Capture the cell that displays the provided text and extract its (X, Y) central coordinate. 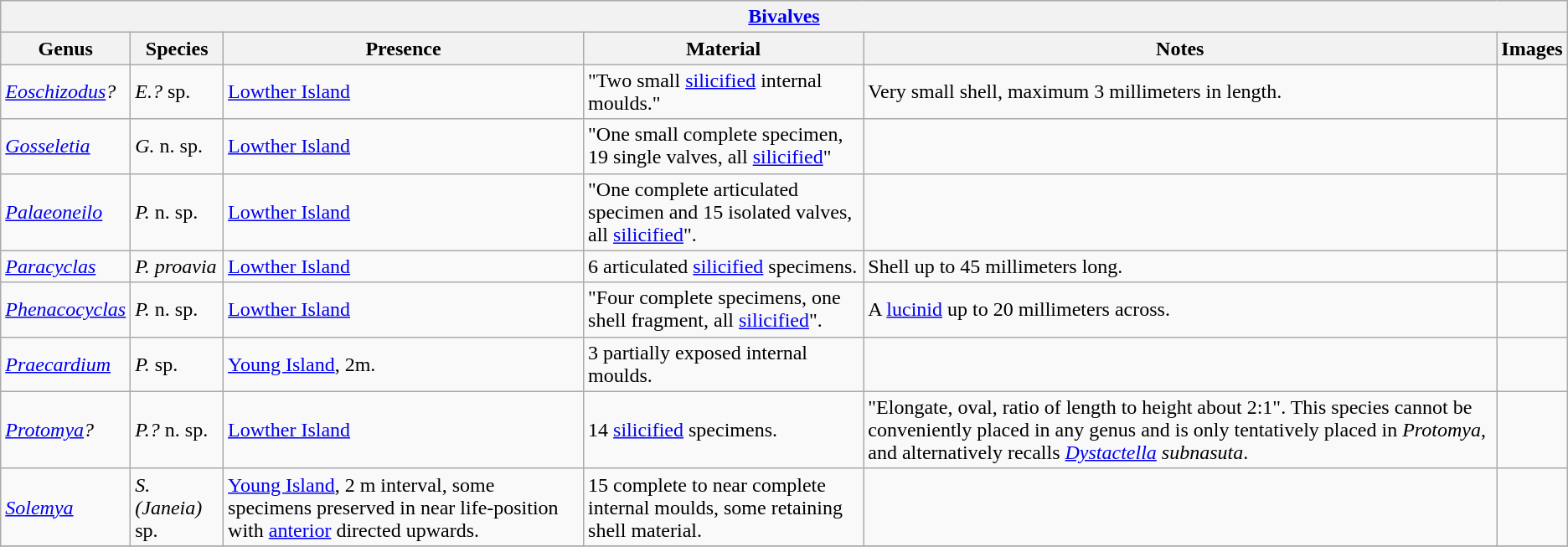
A lucinid up to 20 millimeters across. (1180, 310)
Phenacocyclas (65, 310)
P.? n. sp. (178, 430)
E.? sp. (178, 92)
Genus (65, 49)
Material (724, 49)
Very small shell, maximum 3 millimeters in length. (1180, 92)
"One complete articulated specimen and 15 isolated valves, all silicified". (724, 212)
"One small complete specimen, 19 single valves, all silicified" (724, 146)
Shell up to 45 millimeters long. (1180, 266)
Young Island, 2m. (404, 364)
Paracyclas (65, 266)
14 silicified specimens. (724, 430)
15 complete to near complete internal moulds, some retaining shell material. (724, 507)
Praecardium (65, 364)
Protomya? (65, 430)
3 partially exposed internal moulds. (724, 364)
Images (1532, 49)
Notes (1180, 49)
"Four complete specimens, one shell fragment, all silicified". (724, 310)
"Two small silicified internal moulds." (724, 92)
Eoschizodus? (65, 92)
Presence (404, 49)
Gosseletia (65, 146)
6 articulated silicified specimens. (724, 266)
Species (178, 49)
P. sp. (178, 364)
S. (Janeia) sp. (178, 507)
G. n. sp. (178, 146)
Young Island, 2 m interval, some specimens preserved in near life-position with anterior directed upwards. (404, 507)
Solemya (65, 507)
Bivalves (784, 17)
P. proavia (178, 266)
Palaeoneilo (65, 212)
